Search for the cell housing the specified text and yield its [X, Y] center coordinate. 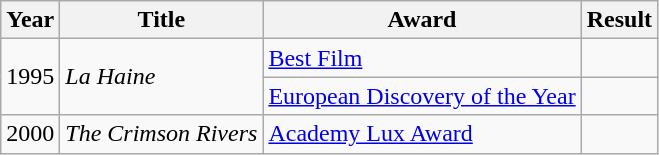
Award [422, 20]
Best Film [422, 58]
Result [619, 20]
2000 [30, 134]
European Discovery of the Year [422, 96]
Year [30, 20]
The Crimson Rivers [162, 134]
Academy Lux Award [422, 134]
1995 [30, 77]
La Haine [162, 77]
Title [162, 20]
